Return the [x, y] coordinate for the center point of the cell that contains the specified text.  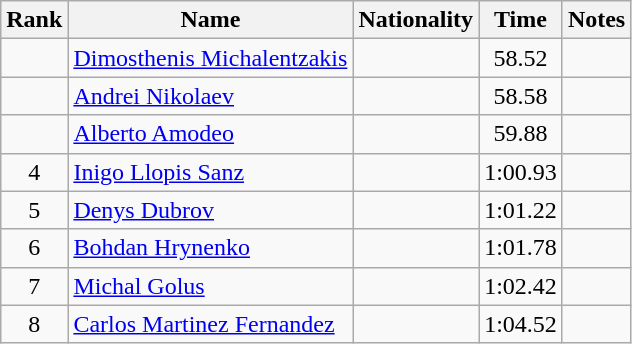
Carlos Martinez Fernandez [210, 324]
1:00.93 [521, 172]
Time [521, 20]
1:02.42 [521, 286]
Alberto Amodeo [210, 134]
Rank [34, 20]
5 [34, 210]
Nationality [416, 20]
Bohdan Hrynenko [210, 248]
Inigo Llopis Sanz [210, 172]
Denys Dubrov [210, 210]
8 [34, 324]
Notes [596, 20]
6 [34, 248]
7 [34, 286]
1:01.22 [521, 210]
Dimosthenis Michalentzakis [210, 58]
Name [210, 20]
1:04.52 [521, 324]
1:01.78 [521, 248]
4 [34, 172]
Michal Golus [210, 286]
58.52 [521, 58]
58.58 [521, 96]
Andrei Nikolaev [210, 96]
59.88 [521, 134]
